Extract the (x, y) coordinate from the center of the cell holding the provided text.  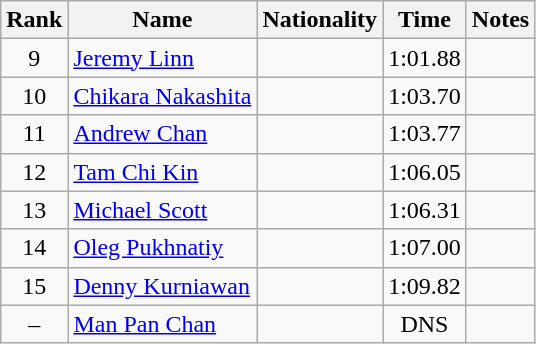
11 (34, 134)
15 (34, 286)
Notes (500, 20)
Time (425, 20)
1:03.70 (425, 96)
Nationality (320, 20)
13 (34, 210)
Michael Scott (162, 210)
1:03.77 (425, 134)
– (34, 324)
1:06.05 (425, 172)
1:01.88 (425, 58)
Tam Chi Kin (162, 172)
Man Pan Chan (162, 324)
10 (34, 96)
Oleg Pukhnatiy (162, 248)
Rank (34, 20)
12 (34, 172)
Denny Kurniawan (162, 286)
Jeremy Linn (162, 58)
1:06.31 (425, 210)
Andrew Chan (162, 134)
1:09.82 (425, 286)
14 (34, 248)
1:07.00 (425, 248)
DNS (425, 324)
Chikara Nakashita (162, 96)
Name (162, 20)
9 (34, 58)
